Identify which cell holds the provided text, then report its (x, y) central coordinate. 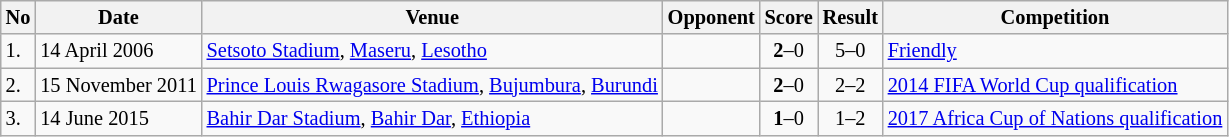
1–2 (850, 118)
2017 Africa Cup of Nations qualification (1055, 118)
Setsoto Stadium, Maseru, Lesotho (432, 51)
1–0 (789, 118)
Bahir Dar Stadium, Bahir Dar, Ethiopia (432, 118)
Date (118, 17)
No (18, 17)
2014 FIFA World Cup qualification (1055, 85)
Venue (432, 17)
Competition (1055, 17)
Opponent (712, 17)
3. (18, 118)
14 June 2015 (118, 118)
Result (850, 17)
2. (18, 85)
Friendly (1055, 51)
5–0 (850, 51)
2–2 (850, 85)
14 April 2006 (118, 51)
Score (789, 17)
15 November 2011 (118, 85)
1. (18, 51)
Prince Louis Rwagasore Stadium, Bujumbura, Burundi (432, 85)
